From the cell containing the given text, extract its center point as (x, y) coordinate. 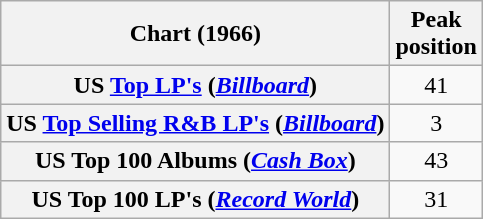
43 (436, 161)
US Top Selling R&B LP's (Billboard) (196, 123)
Chart (1966) (196, 34)
US Top 100 Albums (Cash Box) (196, 161)
US Top LP's (Billboard) (196, 85)
Peakposition (436, 34)
US Top 100 LP's (Record World) (196, 199)
31 (436, 199)
3 (436, 123)
41 (436, 85)
